Capture the cell that displays the provided text and extract its (X, Y) central coordinate. 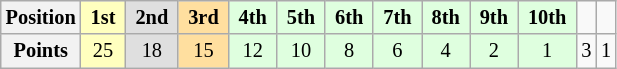
10 (301, 51)
8 (349, 51)
Points (41, 51)
25 (104, 51)
6 (397, 51)
6th (349, 17)
7th (397, 17)
4 (446, 51)
2nd (152, 17)
Position (41, 17)
12 (253, 51)
5th (301, 17)
8th (446, 17)
10th (547, 17)
3 (586, 51)
15 (203, 51)
1st (104, 17)
2 (494, 51)
9th (494, 17)
18 (152, 51)
4th (253, 17)
3rd (203, 17)
